Extract the (X, Y) coordinate from the center of the cell holding the provided text.  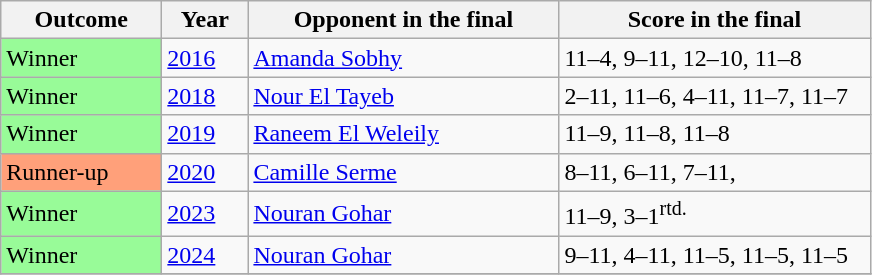
Camille Serme (404, 172)
Nour El Tayeb (404, 96)
2–11, 11–6, 4–11, 11–7, 11–7 (714, 96)
2020 (205, 172)
Amanda Sobhy (404, 58)
Outcome (82, 20)
2018 (205, 96)
2023 (205, 214)
Runner-up (82, 172)
2024 (205, 255)
Opponent in the final (404, 20)
11–4, 9–11, 12–10, 11–8 (714, 58)
Year (205, 20)
9–11, 4–11, 11–5, 11–5, 11–5 (714, 255)
11–9, 3–1rtd. (714, 214)
2016 (205, 58)
2019 (205, 134)
11–9, 11–8, 11–8 (714, 134)
Score in the final (714, 20)
8–11, 6–11, 7–11, (714, 172)
Raneem El Weleily (404, 134)
